Capture the cell that displays the provided text and extract its (x, y) central coordinate. 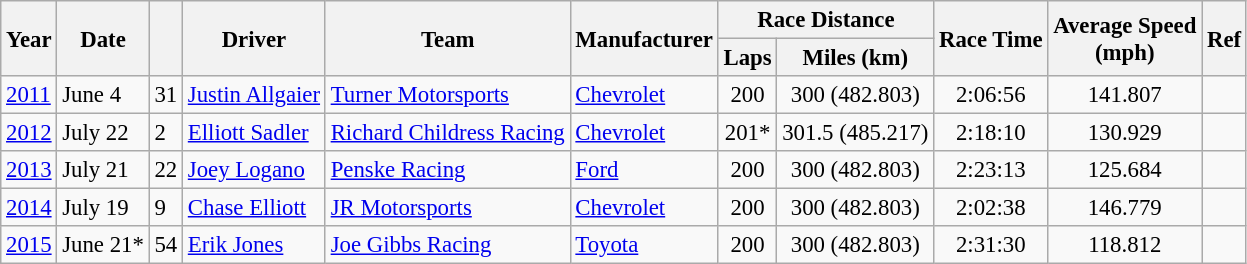
Year (29, 38)
Penske Racing (448, 170)
146.779 (1125, 208)
Elliott Sadler (254, 133)
June 21* (103, 245)
2013 (29, 170)
130.929 (1125, 133)
118.812 (1125, 245)
Driver (254, 38)
Laps (748, 58)
31 (166, 95)
Date (103, 38)
2:02:38 (991, 208)
July 19 (103, 208)
301.5 (485.217) (856, 133)
JR Motorsports (448, 208)
July 21 (103, 170)
Miles (km) (856, 58)
125.684 (1125, 170)
2011 (29, 95)
Race Time (991, 38)
141.807 (1125, 95)
2012 (29, 133)
Chase Elliott (254, 208)
Joey Logano (254, 170)
Toyota (644, 245)
Average Speed(mph) (1125, 38)
Erik Jones (254, 245)
2015 (29, 245)
2:18:10 (991, 133)
June 4 (103, 95)
Race Distance (826, 20)
Team (448, 38)
2 (166, 133)
Joe Gibbs Racing (448, 245)
Ford (644, 170)
9 (166, 208)
Turner Motorsports (448, 95)
2:23:13 (991, 170)
2:06:56 (991, 95)
Manufacturer (644, 38)
July 22 (103, 133)
22 (166, 170)
Justin Allgaier (254, 95)
2:31:30 (991, 245)
201* (748, 133)
2014 (29, 208)
Ref (1224, 38)
54 (166, 245)
Richard Childress Racing (448, 133)
